Search for the cell housing the specified text and yield its (x, y) center coordinate. 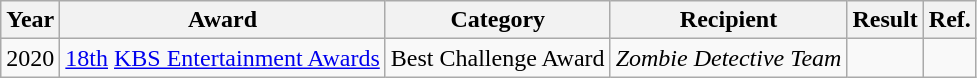
18th KBS Entertainment Awards (223, 58)
Category (498, 20)
Year (30, 20)
Award (223, 20)
Best Challenge Award (498, 58)
2020 (30, 58)
Recipient (728, 20)
Ref. (950, 20)
Result (885, 20)
Zombie Detective Team (728, 58)
